From the cell containing the given text, extract its center point as (x, y) coordinate. 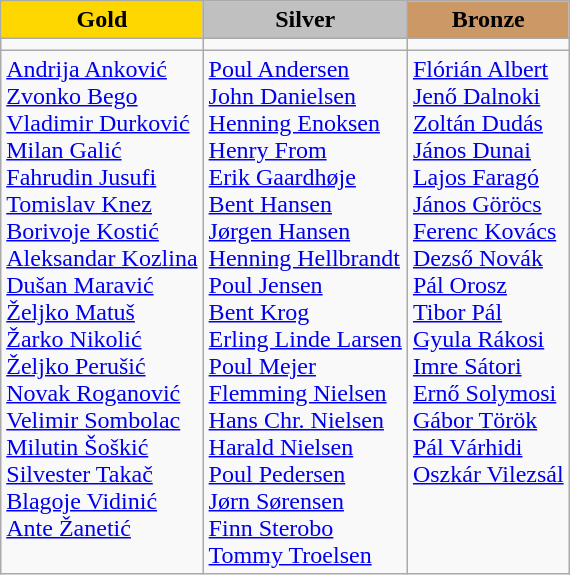
Gold (102, 20)
Bronze (488, 20)
Silver (305, 20)
